Determine the (x, y) coordinate at the center of the cell enclosing the given text.  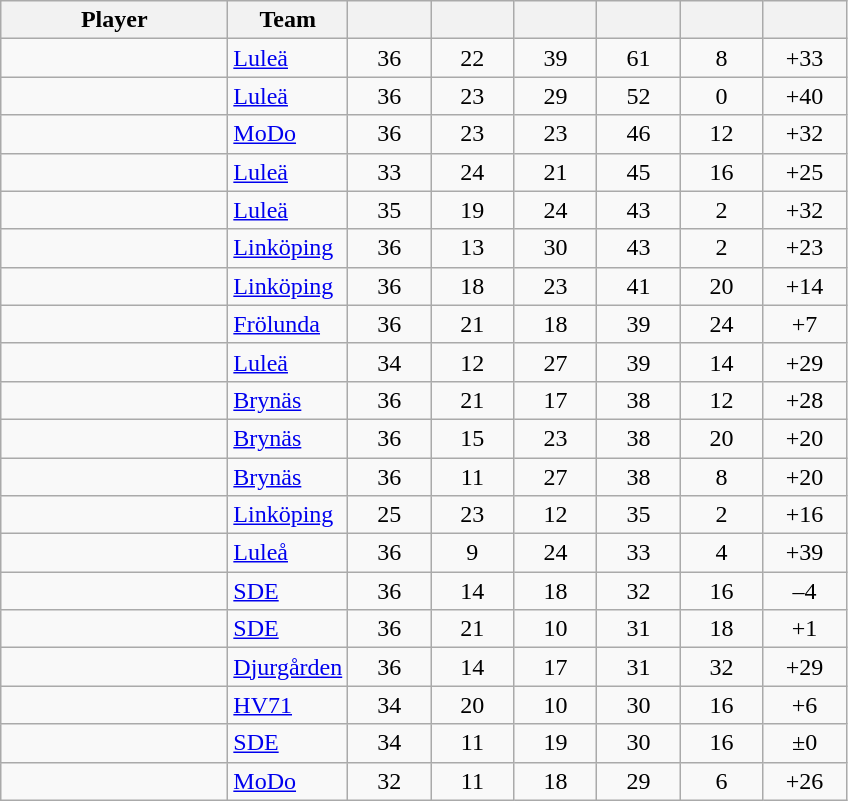
4 (722, 553)
+16 (804, 515)
+6 (804, 705)
HV71 (288, 705)
+23 (804, 248)
13 (472, 248)
±0 (804, 743)
15 (472, 438)
+26 (804, 781)
Luleå (288, 553)
46 (638, 134)
61 (638, 58)
+7 (804, 324)
+39 (804, 553)
Player (114, 20)
6 (722, 781)
+33 (804, 58)
Team (288, 20)
45 (638, 172)
+28 (804, 400)
+40 (804, 96)
25 (390, 515)
22 (472, 58)
52 (638, 96)
–4 (804, 591)
41 (638, 286)
+14 (804, 286)
9 (472, 553)
+25 (804, 172)
+1 (804, 629)
Djurgården (288, 667)
0 (722, 96)
Frölunda (288, 324)
